Locate the cell with the specified text and output its [x, y] center coordinate. 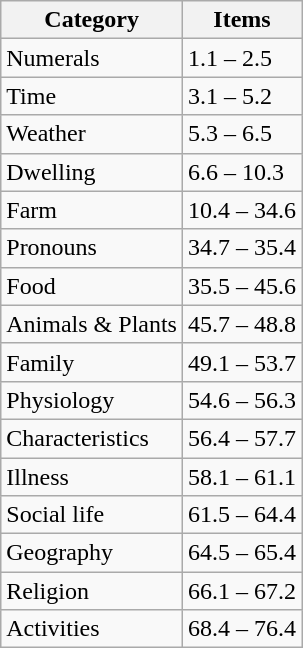
35.5 – 45.6 [242, 286]
Family [92, 362]
Pronouns [92, 248]
1.1 – 2.5 [242, 58]
Category [92, 20]
Time [92, 96]
58.1 – 61.1 [242, 477]
Items [242, 20]
6.6 – 10.3 [242, 172]
Religion [92, 591]
68.4 – 76.4 [242, 629]
Animals & Plants [92, 324]
Social life [92, 515]
10.4 – 34.6 [242, 210]
Dwelling [92, 172]
5.3 – 6.5 [242, 134]
64.5 – 65.4 [242, 553]
Numerals [92, 58]
Characteristics [92, 438]
45.7 – 48.8 [242, 324]
56.4 – 57.7 [242, 438]
Farm [92, 210]
Activities [92, 629]
61.5 – 64.4 [242, 515]
Weather [92, 134]
Physiology [92, 400]
34.7 – 35.4 [242, 248]
49.1 – 53.7 [242, 362]
3.1 – 5.2 [242, 96]
Illness [92, 477]
66.1 – 67.2 [242, 591]
54.6 – 56.3 [242, 400]
Geography [92, 553]
Food [92, 286]
